Pinpoint the cell where the given text exists, returning its [x, y] midpoint coordinate. 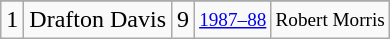
Drafton Davis [98, 20]
9 [184, 20]
Robert Morris [330, 20]
1987–88 [233, 20]
1 [12, 20]
